Determine the (x, y) coordinate at the center of the cell enclosing the given text.  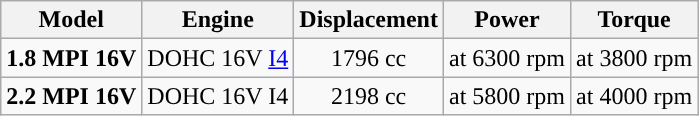
at 5800 rpm (506, 96)
Power (506, 20)
at 6300 rpm (506, 58)
Engine (218, 20)
Torque (634, 20)
1.8 MPI 16V (72, 58)
1796 cc (369, 58)
Displacement (369, 20)
2198 cc (369, 96)
at 4000 rpm (634, 96)
Model (72, 20)
2.2 MPI 16V (72, 96)
at 3800 rpm (634, 58)
